Pinpoint the cell where the given text exists, returning its (X, Y) midpoint coordinate. 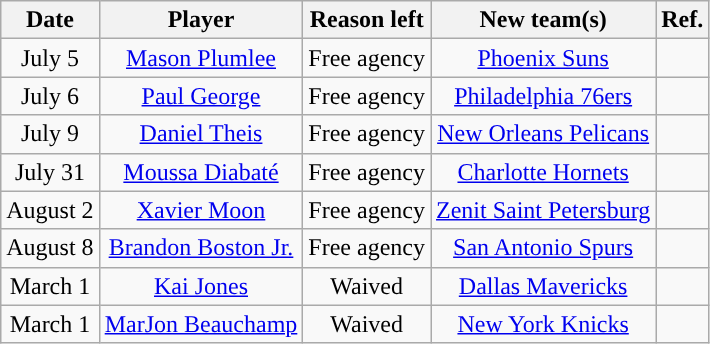
Zenit Saint Petersburg (542, 210)
Philadelphia 76ers (542, 96)
New York Knicks (542, 324)
Phoenix Suns (542, 58)
Kai Jones (201, 286)
MarJon Beauchamp (201, 324)
July 6 (50, 96)
Xavier Moon (201, 210)
Charlotte Hornets (542, 172)
Dallas Mavericks (542, 286)
Reason left (367, 20)
Player (201, 20)
New team(s) (542, 20)
Date (50, 20)
San Antonio Spurs (542, 248)
Brandon Boston Jr. (201, 248)
August 2 (50, 210)
New Orleans Pelicans (542, 134)
Ref. (682, 20)
Moussa Diabaté (201, 172)
July 9 (50, 134)
July 5 (50, 58)
July 31 (50, 172)
August 8 (50, 248)
Paul George (201, 96)
Mason Plumlee (201, 58)
Daniel Theis (201, 134)
